For the text-containing cell, return its midpoint in [x, y] coordinate format. 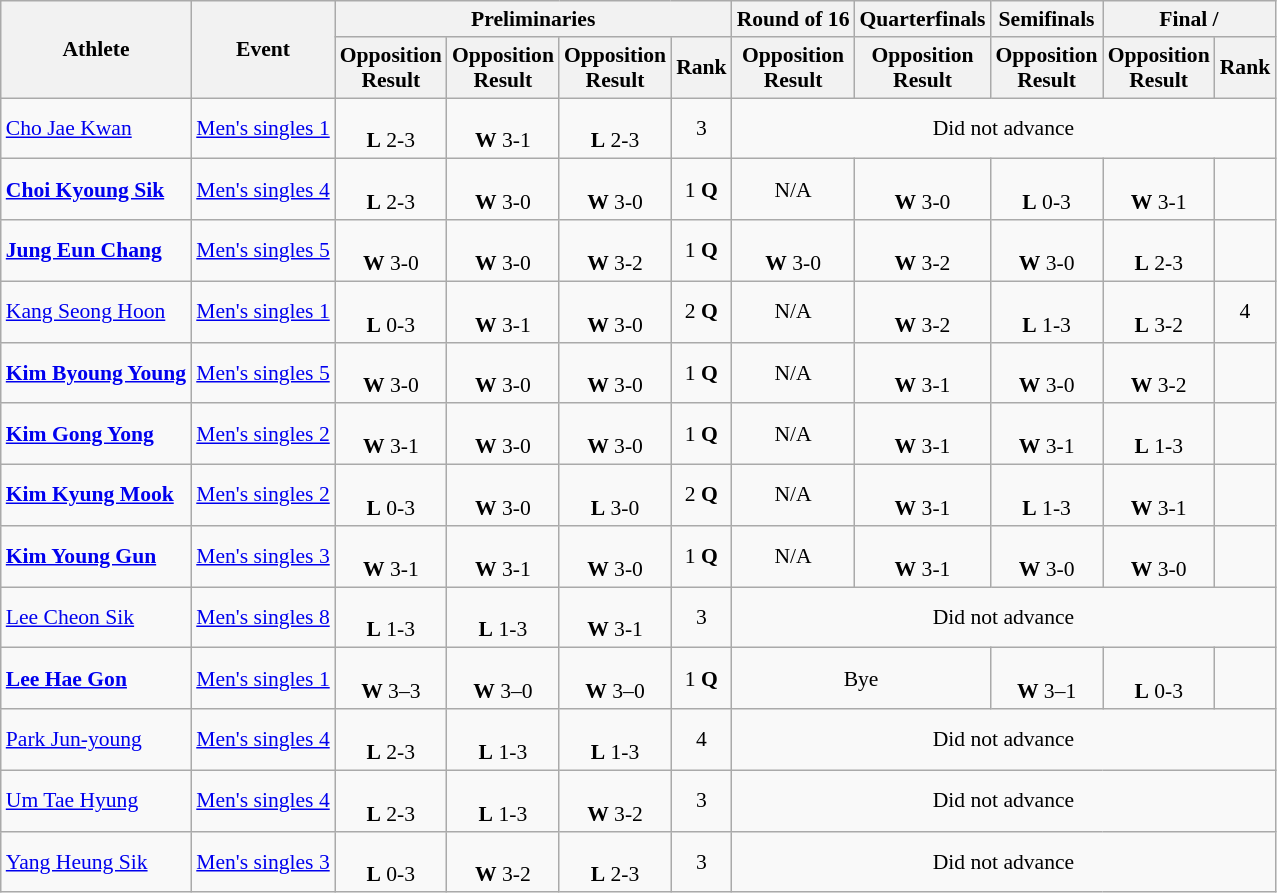
Lee Cheon Sik [96, 618]
Lee Hae Gon [96, 678]
Park Jun-young [96, 740]
Jung Eun Chang [96, 250]
Choi Kyoung Sik [96, 190]
Round of 16 [794, 19]
Bye [862, 678]
Preliminaries [534, 19]
Um Tae Hyung [96, 800]
Quarterfinals [922, 19]
Yang Heung Sik [96, 862]
Athlete [96, 50]
Kim Gong Yong [96, 434]
Kim Kyung Mook [96, 496]
L 3-2 [1159, 312]
Kim Byoung Young [96, 372]
Final / [1190, 19]
Men's singles 8 [263, 618]
W 3–3 [391, 678]
Kim Young Gun [96, 556]
L 3-0 [615, 496]
W 3–1 [1047, 678]
Semifinals [1047, 19]
Event [263, 50]
Kang Seong Hoon [96, 312]
Cho Jae Kwan [96, 128]
